Detect which cell encompasses the target text, then output its (x, y) center coordinate. 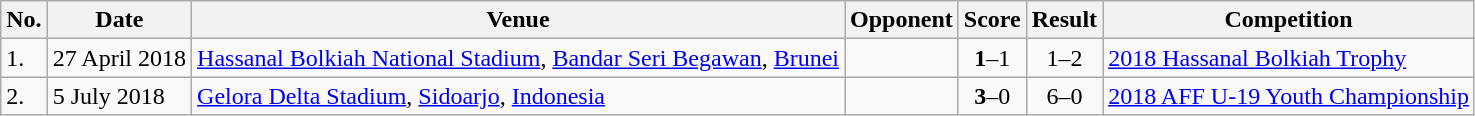
5 July 2018 (119, 96)
Date (119, 20)
1–2 (1064, 58)
Gelora Delta Stadium, Sidoarjo, Indonesia (518, 96)
Result (1064, 20)
2018 Hassanal Bolkiah Trophy (1289, 58)
Opponent (901, 20)
Score (992, 20)
1–1 (992, 58)
Venue (518, 20)
1. (24, 58)
2018 AFF U-19 Youth Championship (1289, 96)
27 April 2018 (119, 58)
No. (24, 20)
Hassanal Bolkiah National Stadium, Bandar Seri Begawan, Brunei (518, 58)
3–0 (992, 96)
6–0 (1064, 96)
2. (24, 96)
Competition (1289, 20)
